Detect which cell encompasses the target text, then output its [x, y] center coordinate. 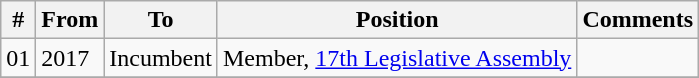
From [70, 20]
01 [18, 58]
Position [396, 20]
To [161, 20]
# [18, 20]
Member, 17th Legislative Assembly [396, 58]
Comments [638, 20]
2017 [70, 58]
Incumbent [161, 58]
